Output the [x, y] coordinate of the center of the cell containing the given text.  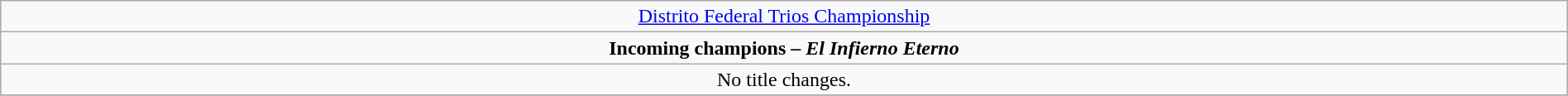
Distrito Federal Trios Championship [784, 17]
No title changes. [784, 79]
Incoming champions – El Infierno Eterno [784, 48]
